For the text-containing cell, return its midpoint in (x, y) coordinate format. 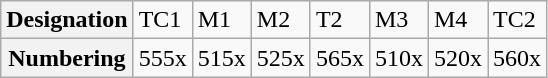
560x (518, 58)
TC1 (162, 20)
M2 (280, 20)
510x (398, 58)
M1 (222, 20)
525x (280, 58)
Designation (67, 20)
565x (340, 58)
515x (222, 58)
555x (162, 58)
TC2 (518, 20)
Numbering (67, 58)
T2 (340, 20)
520x (458, 58)
M4 (458, 20)
M3 (398, 20)
